Pinpoint the cell where the given text exists, returning its (X, Y) midpoint coordinate. 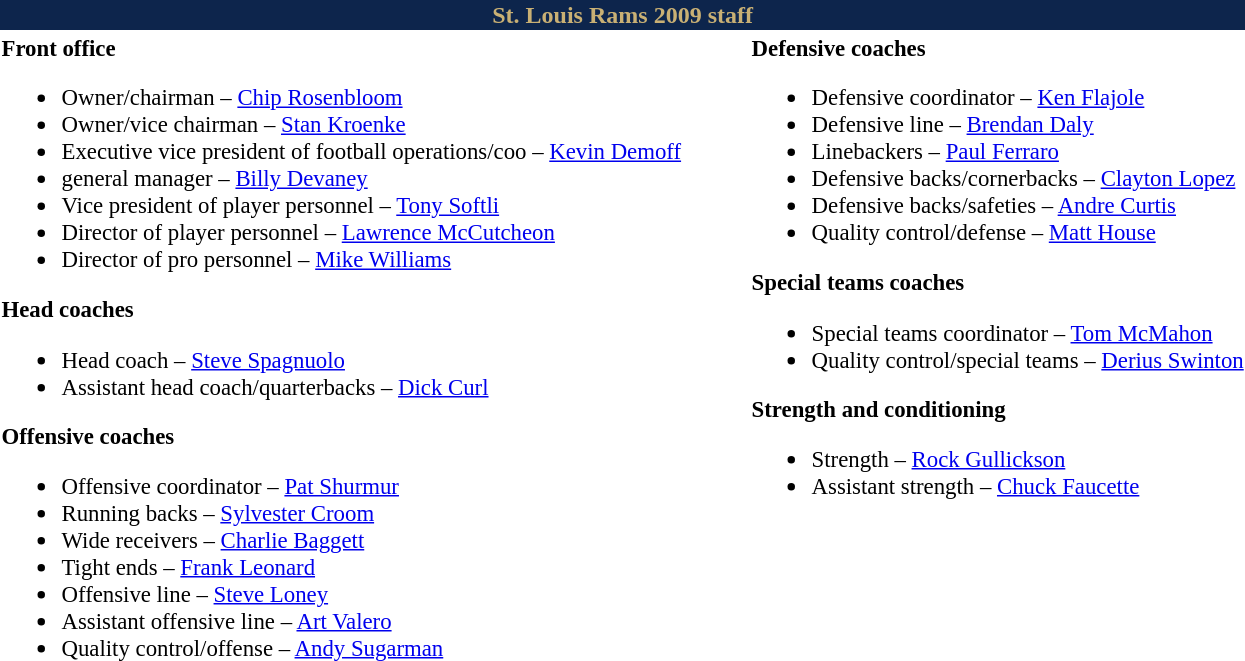
St. Louis Rams 2009 staff (622, 15)
